Determine the (X, Y) coordinate at the center of the cell enclosing the given text.  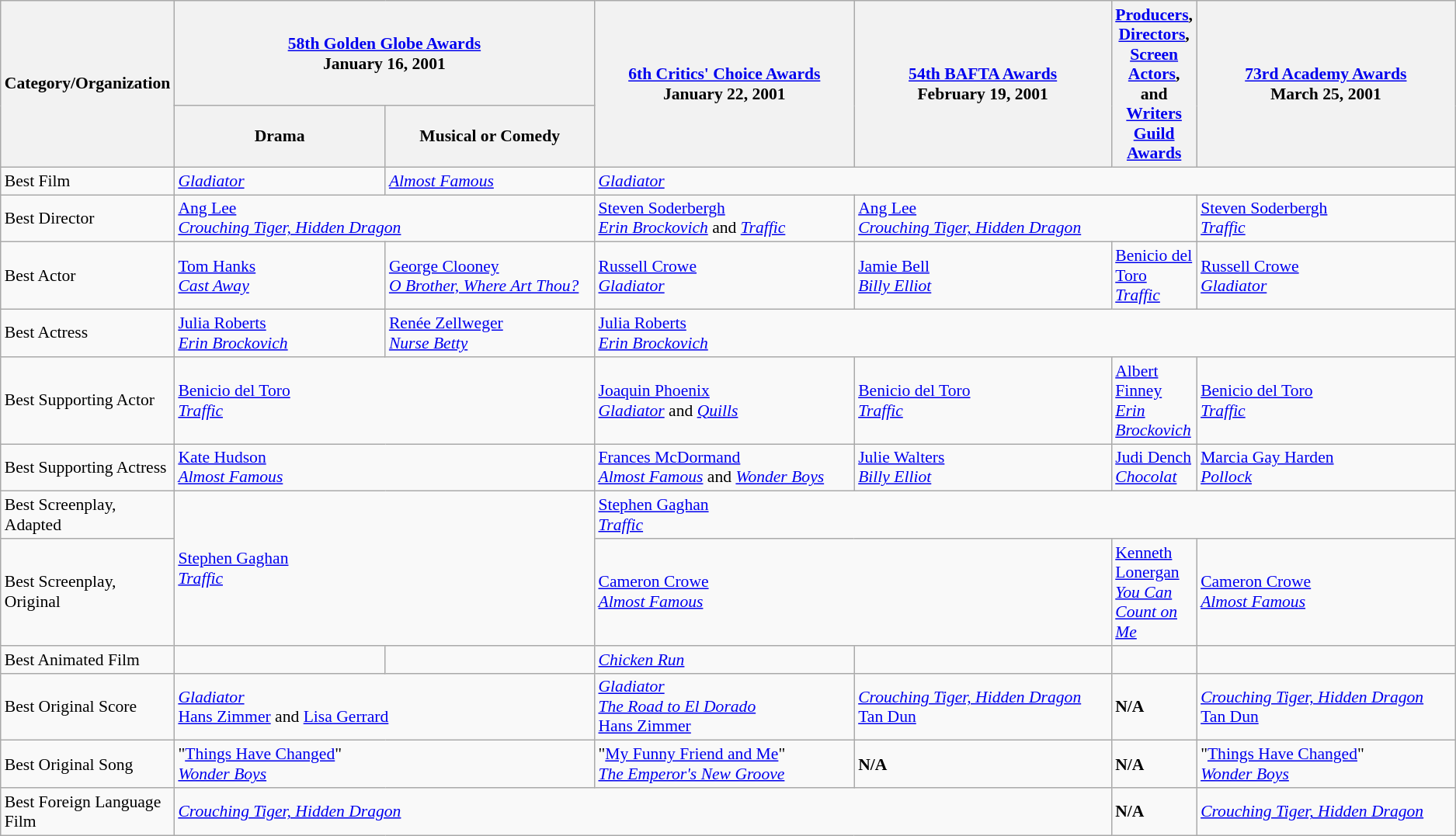
GladiatorThe Road to El DoradoHans Zimmer (724, 706)
Steven SoderberghTraffic (1326, 219)
Marcia Gay HardenPollock (1326, 467)
Producers, Directors, Screen Actors, and Writers Guild Awards (1154, 84)
Best Director (88, 219)
Chicken Run (724, 660)
"My Funny Friend and Me"The Emperor's New Groove (724, 764)
Renée ZellwegerNurse Betty (490, 334)
Musical or Comedy (490, 137)
Julie WaltersBilly Elliot (983, 467)
Jamie BellBilly Elliot (983, 276)
Joaquin PhoenixGladiator and Quills (724, 401)
6th Critics' Choice AwardsJanuary 22, 2001 (724, 84)
Best Supporting Actor (88, 401)
Drama (280, 137)
Best Actor (88, 276)
Best Original Song (88, 764)
Frances McDormandAlmost Famous and Wonder Boys (724, 467)
Tom HanksCast Away (280, 276)
George ClooneyO Brother, Where Art Thou? (490, 276)
Category/Organization (88, 84)
Best Actress (88, 334)
Best Animated Film (88, 660)
73rd Academy AwardsMarch 25, 2001 (1326, 84)
Almost Famous (490, 181)
Best Original Score (88, 706)
Albert FinneyErin Brockovich (1154, 401)
GladiatorHans Zimmer and Lisa Gerrard (384, 706)
54th BAFTA AwardsFebruary 19, 2001 (983, 84)
Best Foreign Language Film (88, 812)
Best Film (88, 181)
Best Supporting Actress (88, 467)
Best Screenplay, Original (88, 592)
58th Golden Globe AwardsJanuary 16, 2001 (384, 53)
Judi DenchChocolat (1154, 467)
Best Screenplay, Adapted (88, 515)
Steven SoderberghErin Brockovich and Traffic (724, 219)
Kenneth LonerganYou Can Count on Me (1154, 592)
Kate HudsonAlmost Famous (384, 467)
